Return [x, y] of the center of cell containing provided text 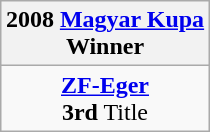
ZF-Eger3rd Title [104, 98]
2008 Magyar KupaWinner [104, 34]
